Pinpoint the cell where the given text exists, returning its [X, Y] midpoint coordinate. 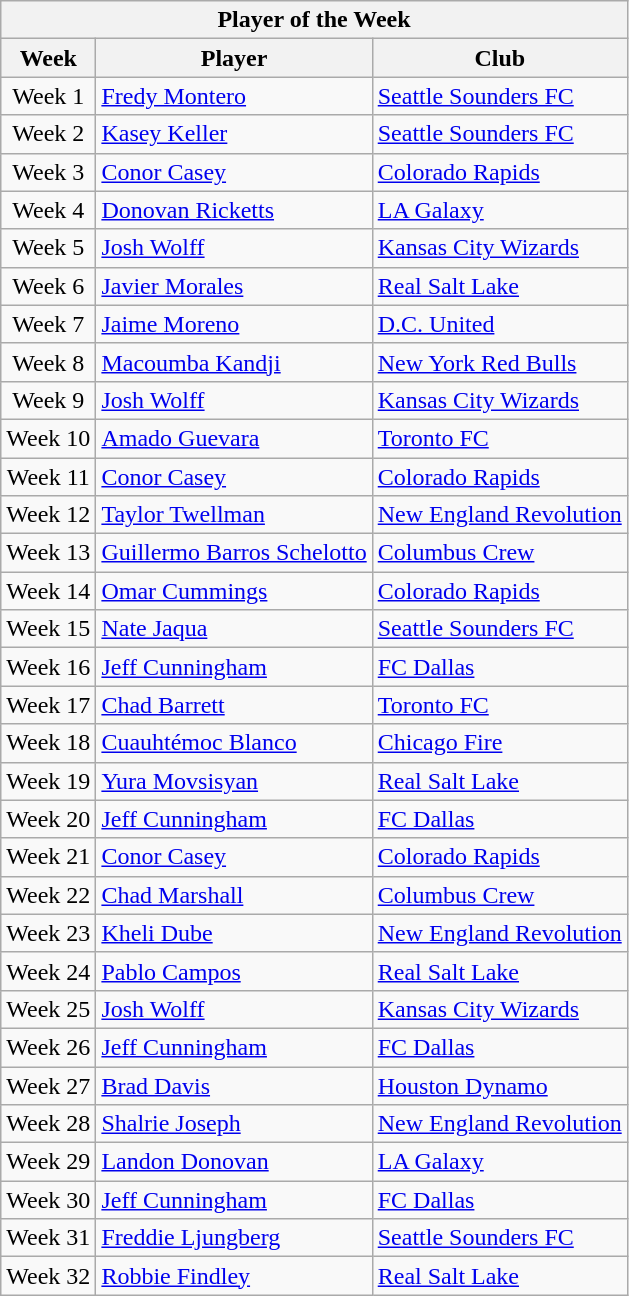
Donovan Ricketts [234, 210]
Week [48, 58]
Week 9 [48, 400]
Robbie Findley [234, 1276]
Week 32 [48, 1276]
Week 28 [48, 1124]
Week 13 [48, 553]
Week 11 [48, 477]
Guillermo Barros Schelotto [234, 553]
Week 20 [48, 819]
Pablo Campos [234, 971]
Freddie Ljungberg [234, 1238]
Player [234, 58]
Week 5 [48, 248]
Week 2 [48, 134]
Week 3 [48, 172]
New York Red Bulls [500, 362]
Week 17 [48, 705]
Week 8 [48, 362]
Week 1 [48, 96]
Week 19 [48, 781]
Kheli Dube [234, 933]
Nate Jaqua [234, 629]
Week 30 [48, 1200]
Chad Barrett [234, 705]
Week 31 [48, 1238]
Houston Dynamo [500, 1085]
Chad Marshall [234, 895]
Macoumba Kandji [234, 362]
Brad Davis [234, 1085]
Week 10 [48, 438]
Club [500, 58]
Week 24 [48, 971]
Week 14 [48, 591]
Taylor Twellman [234, 515]
Week 4 [48, 210]
Cuauhtémoc Blanco [234, 743]
Chicago Fire [500, 743]
Week 29 [48, 1162]
D.C. United [500, 324]
Week 18 [48, 743]
Javier Morales [234, 286]
Week 15 [48, 629]
Week 12 [48, 515]
Week 16 [48, 667]
Week 23 [48, 933]
Amado Guevara [234, 438]
Player of the Week [314, 20]
Week 27 [48, 1085]
Week 6 [48, 286]
Omar Cummings [234, 591]
Week 7 [48, 324]
Kasey Keller [234, 134]
Landon Donovan [234, 1162]
Week 26 [48, 1047]
Week 22 [48, 895]
Fredy Montero [234, 96]
Shalrie Joseph [234, 1124]
Yura Movsisyan [234, 781]
Week 21 [48, 857]
Jaime Moreno [234, 324]
Week 25 [48, 1009]
